Provide the [x, y] coordinate of the cell's center where the given text is located.  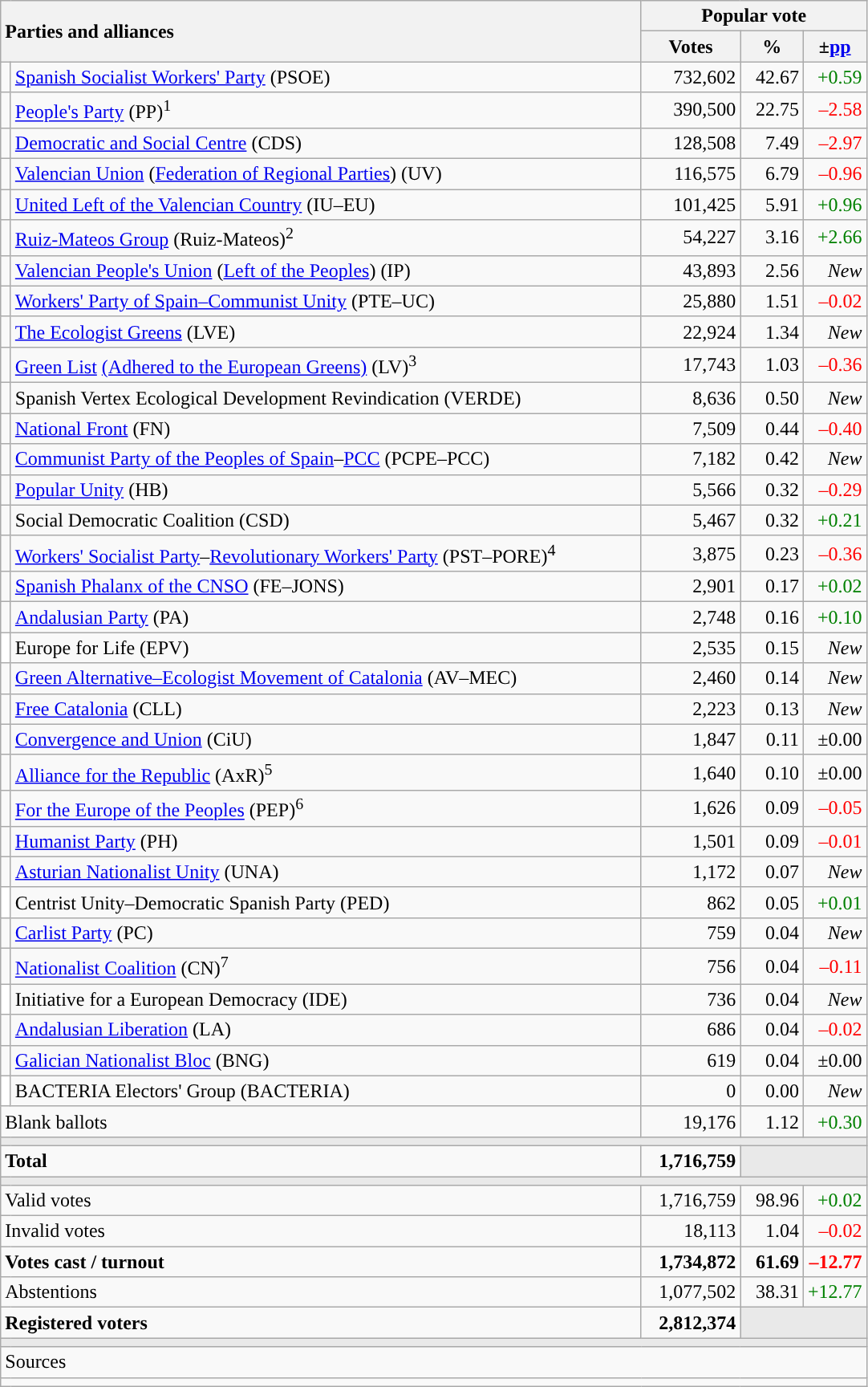
Valid votes [321, 1201]
756 [691, 966]
–2.97 [834, 143]
Votes cast / turnout [321, 1262]
Workers' Socialist Party–Revolutionary Workers' Party (PST–PORE)4 [326, 554]
Nationalist Coalition (CN)7 [326, 966]
Green List (Adhered to the European Greens) (LV)3 [326, 364]
5,566 [691, 490]
5.91 [772, 205]
0.16 [772, 617]
19,176 [691, 1121]
759 [691, 933]
United Left of the Valencian Country (IU–EU) [326, 205]
Free Catalonia (CLL) [326, 709]
5,467 [691, 520]
People's Party (PP)1 [326, 111]
736 [691, 999]
Valencian Union (Federation of Regional Parties) (UV) [326, 174]
Ruiz-Mateos Group (Ruiz-Mateos)2 [326, 238]
Convergence and Union (CiU) [326, 739]
7,509 [691, 429]
Communist Party of the Peoples of Spain–PCC (PCPE–PCC) [326, 459]
2,748 [691, 617]
The Ecologist Greens (LVE) [326, 331]
101,425 [691, 205]
1,734,872 [691, 1262]
0.07 [772, 872]
+0.01 [834, 902]
–0.96 [834, 174]
1,626 [691, 809]
2,812,374 [691, 1323]
732,602 [691, 77]
–0.40 [834, 429]
Registered voters [321, 1323]
1.04 [772, 1231]
+0.96 [834, 205]
7,182 [691, 459]
3.16 [772, 238]
1.51 [772, 301]
Workers' Party of Spain–Communist Unity (PTE–UC) [326, 301]
+12.77 [834, 1292]
0.15 [772, 648]
–0.29 [834, 490]
17,743 [691, 364]
43,893 [691, 270]
116,575 [691, 174]
8,636 [691, 398]
61.69 [772, 1262]
Europe for Life (EPV) [326, 648]
54,227 [691, 238]
7.49 [772, 143]
1,640 [691, 772]
BACTERIA Electors' Group (BACTERIA) [326, 1091]
6.79 [772, 174]
Asturian Nationalist Unity (UNA) [326, 872]
1.03 [772, 364]
% [772, 47]
Popular Unity (HB) [326, 490]
1.12 [772, 1121]
2,535 [691, 648]
Carlist Party (PC) [326, 933]
0.17 [772, 587]
2,223 [691, 709]
42.67 [772, 77]
For the Europe of the Peoples (PEP)6 [326, 809]
1,501 [691, 841]
Sources [433, 1362]
0.23 [772, 554]
22.75 [772, 111]
1.34 [772, 331]
1,172 [691, 872]
+0.59 [834, 77]
18,113 [691, 1231]
1,847 [691, 739]
0.11 [772, 739]
3,875 [691, 554]
±pp [834, 47]
National Front (FN) [326, 429]
Blank ballots [321, 1121]
Democratic and Social Centre (CDS) [326, 143]
Parties and alliances [321, 31]
–0.11 [834, 966]
+0.10 [834, 617]
619 [691, 1060]
22,924 [691, 331]
+0.30 [834, 1121]
390,500 [691, 111]
Andalusian Liberation (LA) [326, 1030]
2.56 [772, 270]
Andalusian Party (PA) [326, 617]
1,077,502 [691, 1292]
0.50 [772, 398]
0.10 [772, 772]
0.13 [772, 709]
–0.01 [834, 841]
Popular vote [754, 16]
Green Alternative–Ecologist Movement of Catalonia (AV–MEC) [326, 678]
Invalid votes [321, 1231]
Spanish Vertex Ecological Development Revindication (VERDE) [326, 398]
Humanist Party (PH) [326, 841]
0 [691, 1091]
128,508 [691, 143]
0.00 [772, 1091]
Abstentions [321, 1292]
25,880 [691, 301]
Social Democratic Coalition (CSD) [326, 520]
2,460 [691, 678]
0.42 [772, 459]
–0.05 [834, 809]
0.14 [772, 678]
Valencian People's Union (Left of the Peoples) (IP) [326, 270]
Spanish Phalanx of the CNSO (FE–JONS) [326, 587]
686 [691, 1030]
Total [321, 1161]
0.44 [772, 429]
Initiative for a European Democracy (IDE) [326, 999]
Galician Nationalist Bloc (BNG) [326, 1060]
Votes [691, 47]
Alliance for the Republic (AxR)5 [326, 772]
+2.66 [834, 238]
2,901 [691, 587]
Spanish Socialist Workers' Party (PSOE) [326, 77]
38.31 [772, 1292]
0.05 [772, 902]
–12.77 [834, 1262]
98.96 [772, 1201]
+0.21 [834, 520]
862 [691, 902]
–2.58 [834, 111]
Centrist Unity–Democratic Spanish Party (PED) [326, 902]
